Pinpoint the cell where the given text exists, returning its [x, y] midpoint coordinate. 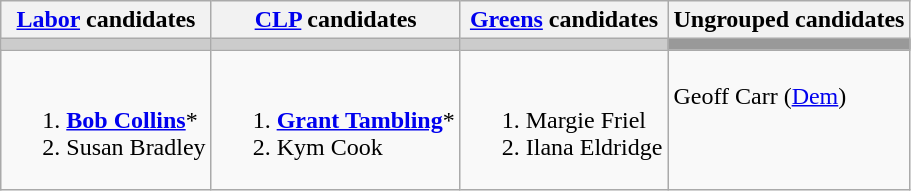
Ungrouped candidates [789, 20]
Greens candidates [564, 20]
Geoff Carr (Dem) [789, 120]
Grant Tambling*Kym Cook [336, 120]
Bob Collins*Susan Bradley [106, 120]
CLP candidates [336, 20]
Labor candidates [106, 20]
Margie FrielIlana Eldridge [564, 120]
